Find where the given text appears and provide that cell's center as (x, y) coordinate. 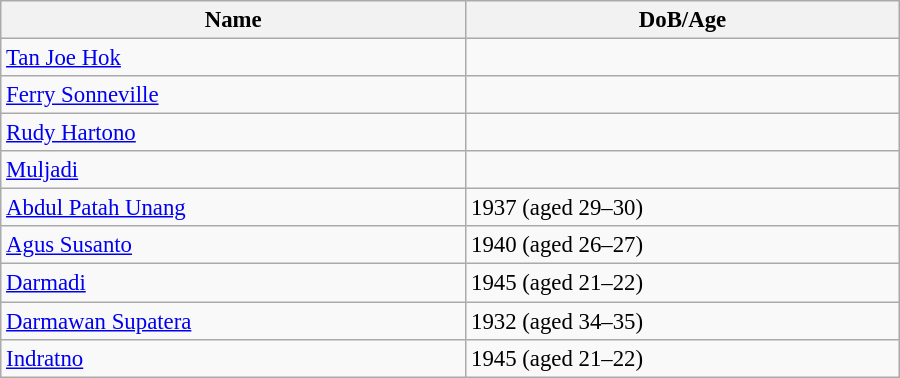
DoB/Age (683, 20)
Name (234, 20)
Agus Susanto (234, 245)
Muljadi (234, 170)
Abdul Patah Unang (234, 208)
Indratno (234, 358)
1932 (aged 34–35) (683, 321)
1940 (aged 26–27) (683, 245)
Rudy Hartono (234, 133)
1937 (aged 29–30) (683, 208)
Tan Joe Hok (234, 58)
Darmawan Supatera (234, 321)
Ferry Sonneville (234, 95)
Darmadi (234, 283)
